From the cell containing the given text, extract its center point as [X, Y] coordinate. 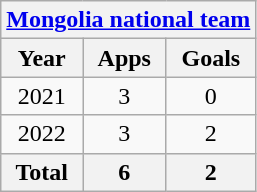
Goals [211, 58]
Total [42, 172]
Year [42, 58]
6 [124, 172]
0 [211, 96]
Mongolia national team [128, 20]
Apps [124, 58]
2021 [42, 96]
2022 [42, 134]
